Search for the cell housing the specified text and yield its (X, Y) center coordinate. 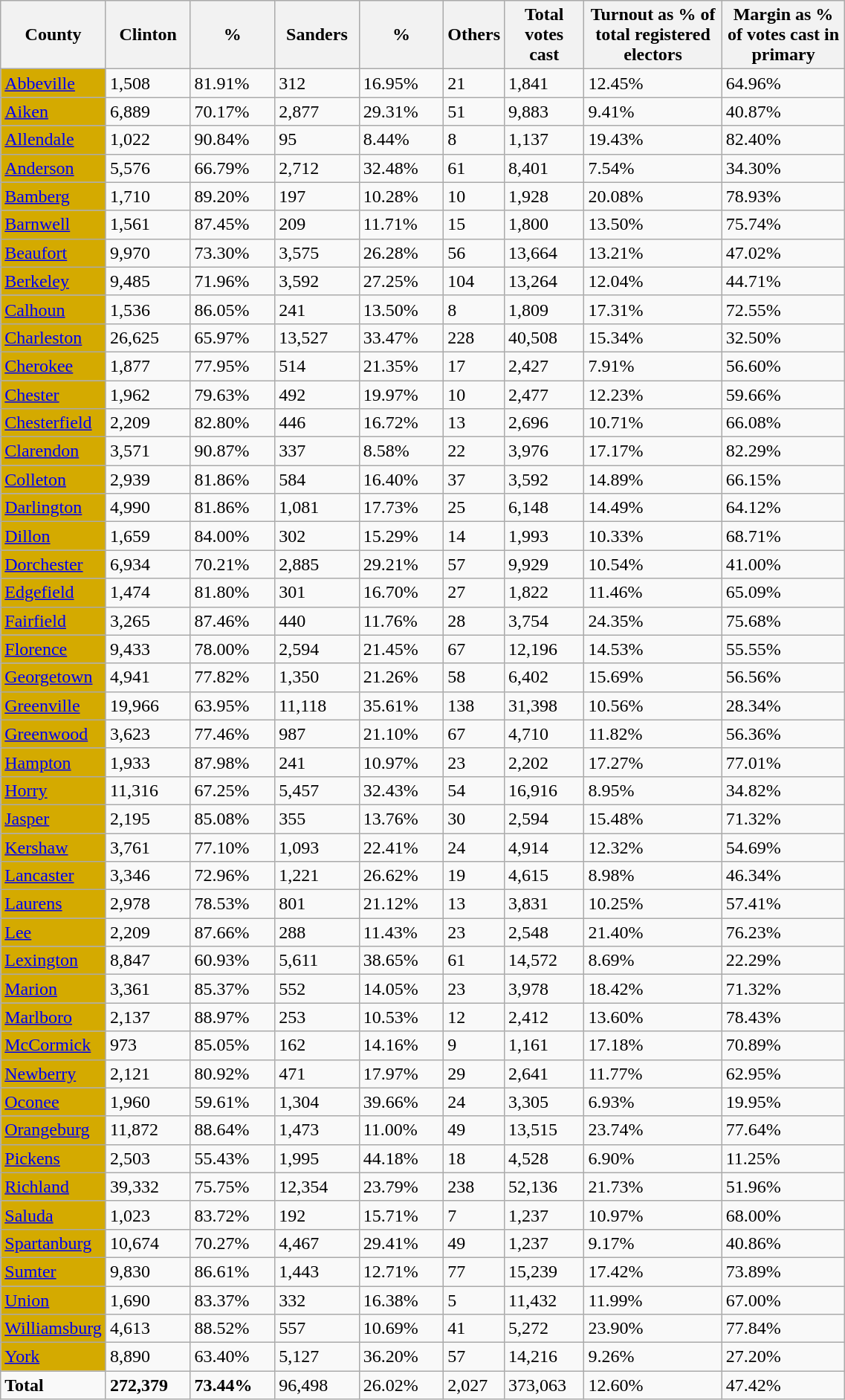
7 (474, 1215)
2,137 (148, 1017)
209 (317, 225)
4,990 (148, 508)
584 (317, 480)
Total (54, 1385)
Anderson (54, 168)
Calhoun (54, 309)
33.47% (401, 338)
1,933 (148, 762)
Bamberg (54, 196)
85.37% (233, 989)
14.89% (653, 480)
77.01% (783, 762)
76.23% (783, 932)
Greenville (54, 706)
63.95% (233, 706)
62.95% (783, 1074)
2,412 (544, 1017)
552 (317, 989)
22 (474, 451)
1,473 (317, 1130)
Allendale (54, 140)
11.25% (783, 1158)
40.87% (783, 112)
162 (317, 1045)
78.43% (783, 1017)
8,401 (544, 168)
72.55% (783, 309)
73.30% (233, 253)
68.71% (783, 536)
17.17% (653, 451)
29.41% (401, 1243)
28.34% (783, 706)
86.05% (233, 309)
2,202 (544, 762)
197 (317, 196)
79.63% (233, 395)
5,576 (148, 168)
6,402 (544, 677)
17.73% (401, 508)
34.30% (783, 168)
Orangeburg (54, 1130)
104 (474, 281)
88.97% (233, 1017)
3,361 (148, 989)
37 (474, 480)
15.29% (401, 536)
86.61% (233, 1271)
87.45% (233, 225)
66.15% (783, 480)
82.40% (783, 140)
19.95% (783, 1102)
3,346 (148, 876)
90.84% (233, 140)
16.95% (401, 83)
72.96% (233, 876)
71.96% (233, 281)
2,121 (148, 1074)
13.60% (653, 1017)
77.46% (233, 734)
1,023 (148, 1215)
21.12% (401, 904)
2,427 (544, 366)
2,195 (148, 819)
77.82% (233, 677)
Pickens (54, 1158)
66.79% (233, 168)
27.25% (401, 281)
3,754 (544, 621)
11.82% (653, 734)
1,221 (317, 876)
55.55% (783, 649)
2,939 (148, 480)
Williamsburg (54, 1329)
17.27% (653, 762)
20.08% (653, 196)
228 (474, 338)
4,528 (544, 1158)
7.91% (653, 366)
11.00% (401, 1130)
8,847 (148, 961)
29.21% (401, 564)
4,613 (148, 1329)
Clinton (148, 35)
41.00% (783, 564)
84.00% (233, 536)
9.41% (653, 112)
12.04% (653, 281)
15,239 (544, 1271)
Union (54, 1300)
73.89% (783, 1271)
14.05% (401, 989)
4,615 (544, 876)
238 (474, 1187)
Saluda (54, 1215)
27 (474, 593)
5,611 (317, 961)
5 (474, 1300)
1,822 (544, 593)
3,976 (544, 451)
3,831 (544, 904)
7.54% (653, 168)
2,877 (317, 112)
44.18% (401, 1158)
8.95% (653, 790)
Dillon (54, 536)
40,508 (544, 338)
1,536 (148, 309)
26.62% (401, 876)
10.54% (653, 564)
11.99% (653, 1300)
59.61% (233, 1102)
22.41% (401, 847)
6,889 (148, 112)
35.61% (401, 706)
58 (474, 677)
15 (474, 225)
Horry (54, 790)
9,485 (148, 281)
73.44% (233, 1385)
13,515 (544, 1130)
44.71% (783, 281)
1,877 (148, 366)
54 (474, 790)
8.98% (653, 876)
82.80% (233, 423)
28 (474, 621)
26.28% (401, 253)
40.86% (783, 1243)
McCormick (54, 1045)
Newberry (54, 1074)
1,841 (544, 83)
987 (317, 734)
9,883 (544, 112)
75.74% (783, 225)
70.89% (783, 1045)
3,623 (148, 734)
5,272 (544, 1329)
2,503 (148, 1158)
11.77% (653, 1074)
355 (317, 819)
801 (317, 904)
2,548 (544, 932)
5,457 (317, 790)
11.76% (401, 621)
Kershaw (54, 847)
1,022 (148, 140)
16.38% (401, 1300)
6,148 (544, 508)
Chester (54, 395)
77.10% (233, 847)
34.82% (783, 790)
9,970 (148, 253)
10.69% (401, 1329)
67.00% (783, 1300)
21.45% (401, 649)
14.16% (401, 1045)
21.10% (401, 734)
2,978 (148, 904)
8.44% (401, 140)
18 (474, 1158)
81.91% (233, 83)
41 (474, 1329)
11,872 (148, 1130)
1,443 (317, 1271)
Spartanburg (54, 1243)
77.95% (233, 366)
County (54, 35)
6.90% (653, 1158)
Hampton (54, 762)
16,916 (544, 790)
1,137 (544, 140)
Richland (54, 1187)
85.08% (233, 819)
75.75% (233, 1187)
3,305 (544, 1102)
446 (317, 423)
1,928 (544, 196)
10.25% (653, 904)
39.66% (401, 1102)
1,995 (317, 1158)
12.71% (401, 1271)
1,659 (148, 536)
17.97% (401, 1074)
16.70% (401, 593)
11.71% (401, 225)
Sanders (317, 35)
26.02% (401, 1385)
514 (317, 366)
77.64% (783, 1130)
11.46% (653, 593)
17 (474, 366)
64.96% (783, 83)
57.41% (783, 904)
70.17% (233, 112)
78.53% (233, 904)
2,477 (544, 395)
36.20% (401, 1357)
68.00% (783, 1215)
88.64% (233, 1130)
87.66% (233, 932)
90.87% (233, 451)
31,398 (544, 706)
81.80% (233, 593)
9,830 (148, 1271)
87.98% (233, 762)
Charleston (54, 338)
Lee (54, 932)
2,712 (317, 168)
39,332 (148, 1187)
Edgefield (54, 593)
2,641 (544, 1074)
1,809 (544, 309)
1,993 (544, 536)
Others (474, 35)
32.43% (401, 790)
Fairfield (54, 621)
19 (474, 876)
332 (317, 1300)
Georgetown (54, 677)
Lancaster (54, 876)
11,316 (148, 790)
15.48% (653, 819)
60.93% (233, 961)
6.93% (653, 1102)
70.27% (233, 1243)
19.97% (401, 395)
471 (317, 1074)
6,934 (148, 564)
56.36% (783, 734)
13.21% (653, 253)
29 (474, 1074)
4,710 (544, 734)
1,350 (317, 677)
14 (474, 536)
14,216 (544, 1357)
337 (317, 451)
13,264 (544, 281)
38.65% (401, 961)
Margin as % of votes cast in primary (783, 35)
13,527 (317, 338)
253 (317, 1017)
82.29% (783, 451)
Abbeville (54, 83)
373,063 (544, 1385)
1,690 (148, 1300)
Colleton (54, 480)
27.20% (783, 1357)
4,467 (317, 1243)
15.71% (401, 1215)
66.08% (783, 423)
16.40% (401, 480)
3,265 (148, 621)
12.45% (653, 83)
4,914 (544, 847)
23.74% (653, 1130)
64.12% (783, 508)
1,474 (148, 593)
51.96% (783, 1187)
21.35% (401, 366)
10.71% (653, 423)
8.69% (653, 961)
18.42% (653, 989)
2,885 (317, 564)
56.60% (783, 366)
56.56% (783, 677)
Berkeley (54, 281)
557 (317, 1329)
85.05% (233, 1045)
23.90% (653, 1329)
17.31% (653, 309)
30 (474, 819)
1,800 (544, 225)
63.40% (233, 1357)
Darlington (54, 508)
973 (148, 1045)
272,379 (148, 1385)
Greenwood (54, 734)
Laurens (54, 904)
75.68% (783, 621)
83.37% (233, 1300)
17.42% (653, 1271)
York (54, 1357)
59.66% (783, 395)
56 (474, 253)
Total votes cast (544, 35)
83.72% (233, 1215)
Dorchester (54, 564)
25 (474, 508)
32.48% (401, 168)
1,561 (148, 225)
Sumter (54, 1271)
67.25% (233, 790)
9,433 (148, 649)
77 (474, 1271)
80.92% (233, 1074)
96,498 (317, 1385)
440 (317, 621)
Marlboro (54, 1017)
65.09% (783, 593)
5,127 (317, 1357)
1,960 (148, 1102)
13.76% (401, 819)
12.23% (653, 395)
23.79% (401, 1187)
87.46% (233, 621)
89.20% (233, 196)
1,508 (148, 83)
Lexington (54, 961)
65.97% (233, 338)
Barnwell (54, 225)
52,136 (544, 1187)
Turnout as % of total registered electors (653, 35)
24.35% (653, 621)
17.18% (653, 1045)
70.21% (233, 564)
10.33% (653, 536)
21.73% (653, 1187)
32.50% (783, 338)
15.34% (653, 338)
12,196 (544, 649)
301 (317, 593)
47.42% (783, 1385)
19.43% (653, 140)
Marion (54, 989)
55.43% (233, 1158)
Florence (54, 649)
1,161 (544, 1045)
14.53% (653, 649)
95 (317, 140)
14,572 (544, 961)
11,118 (317, 706)
26,625 (148, 338)
10,674 (148, 1243)
9.17% (653, 1243)
3,575 (317, 253)
3,571 (148, 451)
21.26% (401, 677)
51 (474, 112)
2,027 (474, 1385)
Aiken (54, 112)
288 (317, 932)
Cherokee (54, 366)
1,081 (317, 508)
12.60% (653, 1385)
312 (317, 83)
Oconee (54, 1102)
Jasper (54, 819)
21.40% (653, 932)
12.32% (653, 847)
8.58% (401, 451)
3,978 (544, 989)
1,710 (148, 196)
10.28% (401, 196)
9 (474, 1045)
8,890 (148, 1357)
Chesterfield (54, 423)
78.00% (233, 649)
9,929 (544, 564)
54.69% (783, 847)
47.02% (783, 253)
13,664 (544, 253)
46.34% (783, 876)
22.29% (783, 961)
Clarendon (54, 451)
138 (474, 706)
2,696 (544, 423)
19,966 (148, 706)
12,354 (317, 1187)
3,761 (148, 847)
302 (317, 536)
4,941 (148, 677)
10.56% (653, 706)
88.52% (233, 1329)
11,432 (544, 1300)
1,304 (317, 1102)
192 (317, 1215)
16.72% (401, 423)
14.49% (653, 508)
492 (317, 395)
11.43% (401, 932)
10.53% (401, 1017)
Beaufort (54, 253)
78.93% (783, 196)
12 (474, 1017)
1,093 (317, 847)
15.69% (653, 677)
77.84% (783, 1329)
9.26% (653, 1357)
21 (474, 83)
1,962 (148, 395)
29.31% (401, 112)
